Extract the (X, Y) coordinate from the center of the cell holding the provided text.  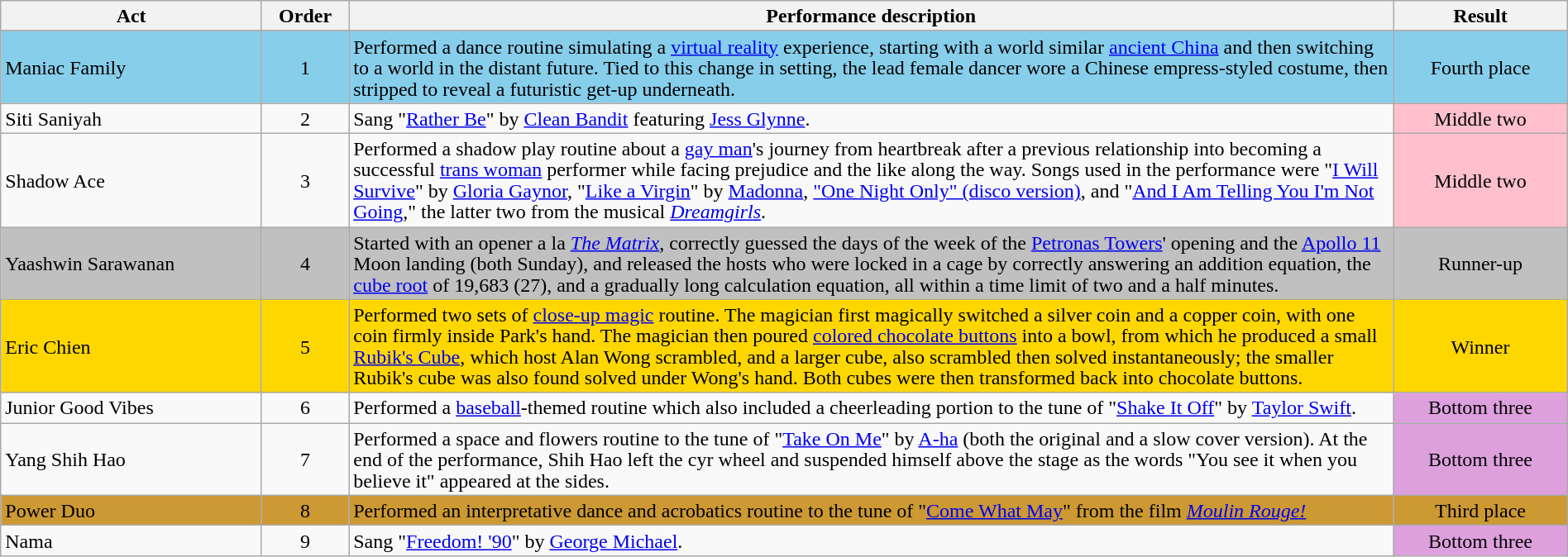
Shadow Ace (131, 180)
Performed an interpretative dance and acrobatics routine to the tune of "Come What May" from the film Moulin Rouge! (872, 511)
Runner-up (1480, 263)
9 (304, 540)
Performance description (872, 17)
4 (304, 263)
Junior Good Vibes (131, 408)
3 (304, 180)
5 (304, 345)
Yang Shih Hao (131, 459)
Performed a baseball-themed routine which also included a cheerleading portion to the tune of "Shake It Off" by Taylor Swift. (872, 408)
Third place (1480, 511)
Yaashwin Sarawanan (131, 263)
7 (304, 459)
8 (304, 511)
Winner (1480, 345)
Power Duo (131, 511)
Siti Saniyah (131, 119)
6 (304, 408)
Nama (131, 540)
Sang "Rather Be" by Clean Bandit featuring Jess Glynne. (872, 119)
Fourth place (1480, 67)
Maniac Family (131, 67)
1 (304, 67)
Order (304, 17)
Eric Chien (131, 345)
Result (1480, 17)
2 (304, 119)
Act (131, 17)
Sang "Freedom! '90" by George Michael. (872, 540)
